Capture the cell that displays the provided text and extract its (X, Y) central coordinate. 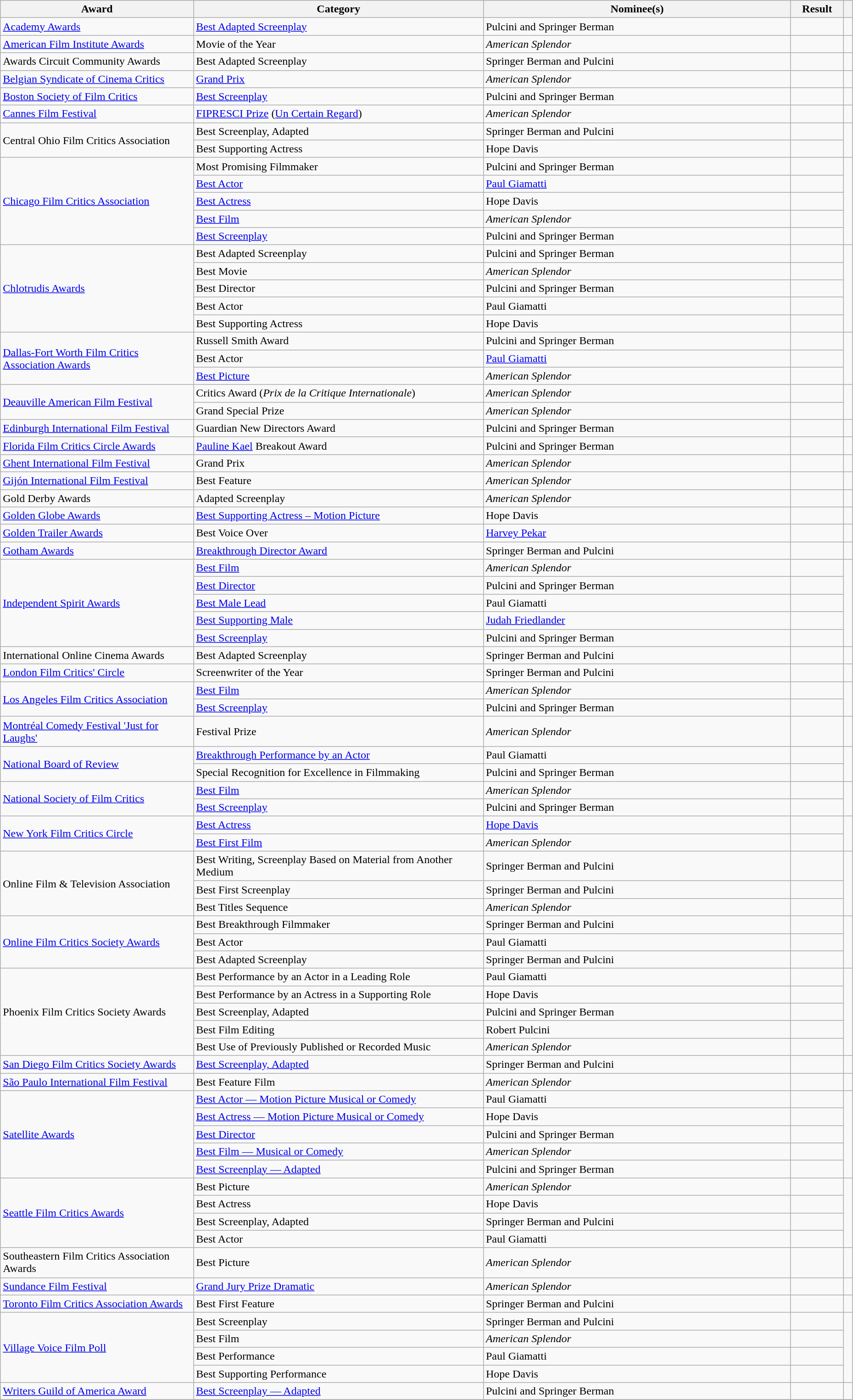
Adapted Screenplay (339, 498)
Chlotrudis Awards (97, 289)
Screenwriter of the Year (339, 673)
Result (817, 9)
Category (339, 9)
Best Film Editing (339, 1029)
Gold Derby Awards (97, 498)
Best Performance by an Actor in a Leading Role (339, 977)
Dallas-Fort Worth Film Critics Association Awards (97, 358)
Most Promising Filmmaker (339, 166)
São Paulo International Film Festival (97, 1082)
Edinburgh International Film Festival (97, 428)
Best First Film (339, 842)
Best Breakthrough Filmmaker (339, 925)
American Film Institute Awards (97, 44)
Best Male Lead (339, 603)
Best Actress — Motion Picture Musical or Comedy (339, 1117)
Golden Trailer Awards (97, 533)
Breakthrough Performance by an Actor (339, 755)
Judah Friedlander (637, 620)
Best Movie (339, 271)
Montréal Comedy Festival 'Just for Laughs' (97, 731)
London Film Critics' Circle (97, 673)
Independent Spirit Awards (97, 603)
Gotham Awards (97, 551)
Best Performance by an Actress in a Supporting Role (339, 994)
National Society of Film Critics (97, 798)
Harvey Pekar (637, 533)
Best Actor — Motion Picture Musical or Comedy (339, 1099)
Southeastern Film Critics Association Awards (97, 1263)
San Diego Film Critics Society Awards (97, 1064)
Ghent International Film Festival (97, 463)
Best Feature (339, 480)
Nominee(s) (637, 9)
Satellite Awards (97, 1134)
Russell Smith Award (339, 341)
Academy Awards (97, 27)
Toronto Film Critics Association Awards (97, 1304)
Best Titles Sequence (339, 907)
Village Voice Film Poll (97, 1347)
Gijón International Film Festival (97, 480)
New York Film Critics Circle (97, 834)
Phoenix Film Critics Society Awards (97, 1012)
Cannes Film Festival (97, 114)
Online Film Critics Society Awards (97, 942)
Breakthrough Director Award (339, 551)
Awards Circuit Community Awards (97, 61)
Best First Feature (339, 1304)
International Online Cinema Awards (97, 655)
Central Ohio Film Critics Association (97, 140)
Seattle Film Critics Awards (97, 1213)
Special Recognition for Excellence in Filmmaking (339, 772)
Boston Society of Film Critics (97, 96)
Grand Jury Prize Dramatic (339, 1286)
Best Use of Previously Published or Recorded Music (339, 1047)
Critics Award (Prix de la Critique Internationale) (339, 393)
Best Voice Over (339, 533)
Best Supporting Performance (339, 1373)
Golden Globe Awards (97, 516)
National Board of Review (97, 764)
Sundance Film Festival (97, 1286)
Florida Film Critics Circle Awards (97, 446)
Guardian New Directors Award (339, 428)
Belgian Syndicate of Cinema Critics (97, 79)
Los Angeles Film Critics Association (97, 699)
Best Supporting Actress – Motion Picture (339, 516)
Pauline Kael Breakout Award (339, 446)
Online Film & Television Association (97, 884)
Best First Screenplay (339, 890)
Best Supporting Male (339, 620)
Chicago Film Critics Association (97, 201)
Writers Guild of America Award (97, 1391)
Best Writing, Screenplay Based on Material from Another Medium (339, 866)
Best Feature Film (339, 1082)
Grand Special Prize (339, 411)
Robert Pulcini (637, 1029)
Deauville American Film Festival (97, 402)
Award (97, 9)
FIPRESCI Prize (Un Certain Regard) (339, 114)
Best Film — Musical or Comedy (339, 1152)
Movie of the Year (339, 44)
Best Performance (339, 1356)
Festival Prize (339, 731)
